Detect which cell encompasses the target text, then output its [x, y] center coordinate. 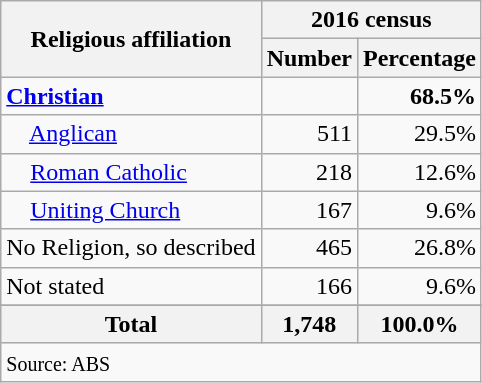
Christian [131, 96]
Anglican [131, 134]
Percentage [420, 58]
Total [131, 324]
29.5% [420, 134]
Number [309, 58]
26.8% [420, 248]
218 [309, 172]
No Religion, so described [131, 248]
Uniting Church [131, 210]
Religious affiliation [131, 39]
2016 census [371, 20]
166 [309, 286]
1,748 [309, 324]
12.6% [420, 172]
167 [309, 210]
511 [309, 134]
465 [309, 248]
100.0% [420, 324]
Not stated [131, 286]
Roman Catholic [131, 172]
Source: ABS [242, 362]
68.5% [420, 96]
